Identify which cell holds the provided text, then report its (X, Y) central coordinate. 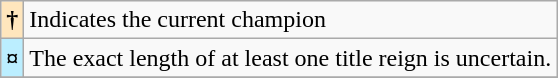
The exact length of at least one title reign is uncertain. (290, 58)
Indicates the current champion (290, 20)
¤ (12, 58)
† (12, 20)
